From the cell containing the given text, extract its center point as (x, y) coordinate. 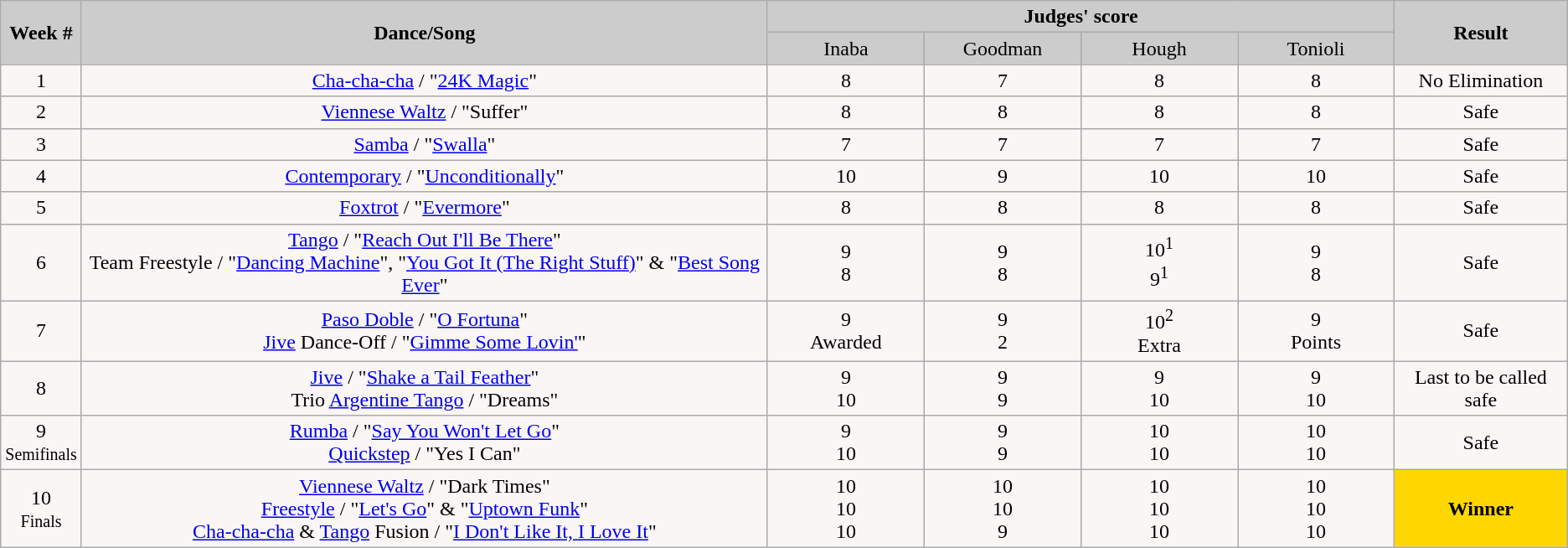
Paso Doble / "O Fortuna"Jive Dance-Off / "Gimme Some Lovin'" (424, 331)
No Elimination (1481, 80)
10191 (1159, 262)
Rumba / "Say You Won't Let Go"Quickstep / "Yes I Can" (424, 442)
6 (42, 262)
10109 (1002, 509)
Tonioli (1317, 49)
Jive / "Shake a Tail Feather"Trio Argentine Tango / "Dreams" (424, 389)
Winner (1481, 509)
9 (1002, 176)
9Points (1317, 331)
Hough (1159, 49)
Last to be called safe (1481, 389)
Contemporary / "Unconditionally" (424, 176)
9Awarded (846, 331)
9Semifinals (42, 442)
92 (1002, 331)
4 (42, 176)
Week # (42, 33)
5 (42, 208)
Judges' score (1081, 17)
2 (42, 112)
Inaba (846, 49)
3 (42, 144)
10Finals (42, 509)
Samba / "Swalla" (424, 144)
Result (1481, 33)
Viennese Waltz / "Dark Times"Freestyle / "Let's Go" & "Uptown Funk"Cha-cha-cha & Tango Fusion / "I Don't Like It, I Love It" (424, 509)
Dance/Song (424, 33)
Goodman (1002, 49)
102Extra (1159, 331)
Viennese Waltz / "Suffer" (424, 112)
Cha-cha-cha / "24K Magic" (424, 80)
1 (42, 80)
Tango / "Reach Out I'll Be There"Team Freestyle / "Dancing Machine", "You Got It (The Right Stuff)" & "Best Song Ever" (424, 262)
Foxtrot / "Evermore" (424, 208)
